Search for the cell housing the specified text and yield its (x, y) center coordinate. 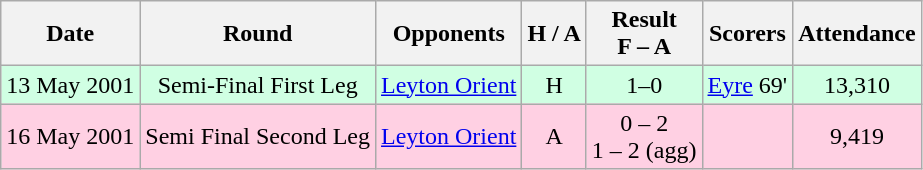
Date (70, 34)
Scorers (748, 34)
Attendance (857, 34)
Opponents (449, 34)
1–0 (644, 85)
0 – 2 1 – 2 (agg) (644, 136)
13 May 2001 (70, 85)
16 May 2001 (70, 136)
A (554, 136)
9,419 (857, 136)
Semi Final Second Leg (258, 136)
Semi-Final First Leg (258, 85)
Round (258, 34)
ResultF – A (644, 34)
H / A (554, 34)
Eyre 69' (748, 85)
H (554, 85)
13,310 (857, 85)
